Provide the (x, y) coordinate of the cell's center where the given text is located.  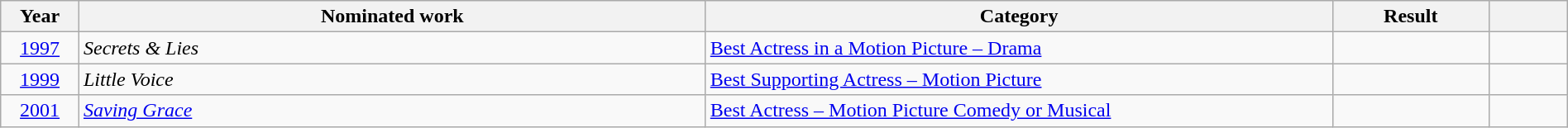
Nominated work (392, 17)
Little Voice (392, 79)
Best Actress – Motion Picture Comedy or Musical (1019, 111)
Saving Grace (392, 111)
Secrets & Lies (392, 48)
1999 (40, 79)
1997 (40, 48)
Best Supporting Actress – Motion Picture (1019, 79)
Result (1411, 17)
Category (1019, 17)
Best Actress in a Motion Picture – Drama (1019, 48)
2001 (40, 111)
Year (40, 17)
